Find where the given text appears and provide that cell's center as (X, Y) coordinate. 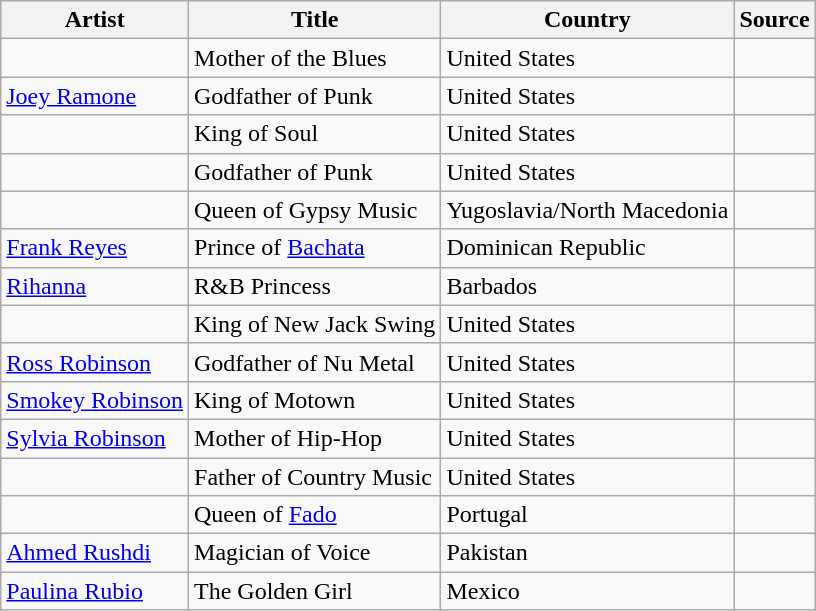
Title (315, 20)
Sylvia Robinson (95, 438)
R&B Princess (315, 286)
Ahmed Rushdi (95, 553)
Ross Robinson (95, 362)
Portugal (588, 515)
King of Soul (315, 134)
The Golden Girl (315, 591)
King of Motown (315, 400)
Artist (95, 20)
Father of Country Music (315, 477)
Yugoslavia/North Macedonia (588, 210)
Smokey Robinson (95, 400)
Queen of Gypsy Music (315, 210)
Frank Reyes (95, 248)
Pakistan (588, 553)
Barbados (588, 286)
Godfather of Nu Metal (315, 362)
Prince of Bachata (315, 248)
King of New Jack Swing (315, 324)
Mother of the Blues (315, 58)
Joey Ramone (95, 96)
Dominican Republic (588, 248)
Queen of Fado (315, 515)
Magician of Voice (315, 553)
Paulina Rubio (95, 591)
Mexico (588, 591)
Mother of Hip-Hop (315, 438)
Country (588, 20)
Source (774, 20)
Rihanna (95, 286)
